Pinpoint the cell where the given text exists, returning its (X, Y) midpoint coordinate. 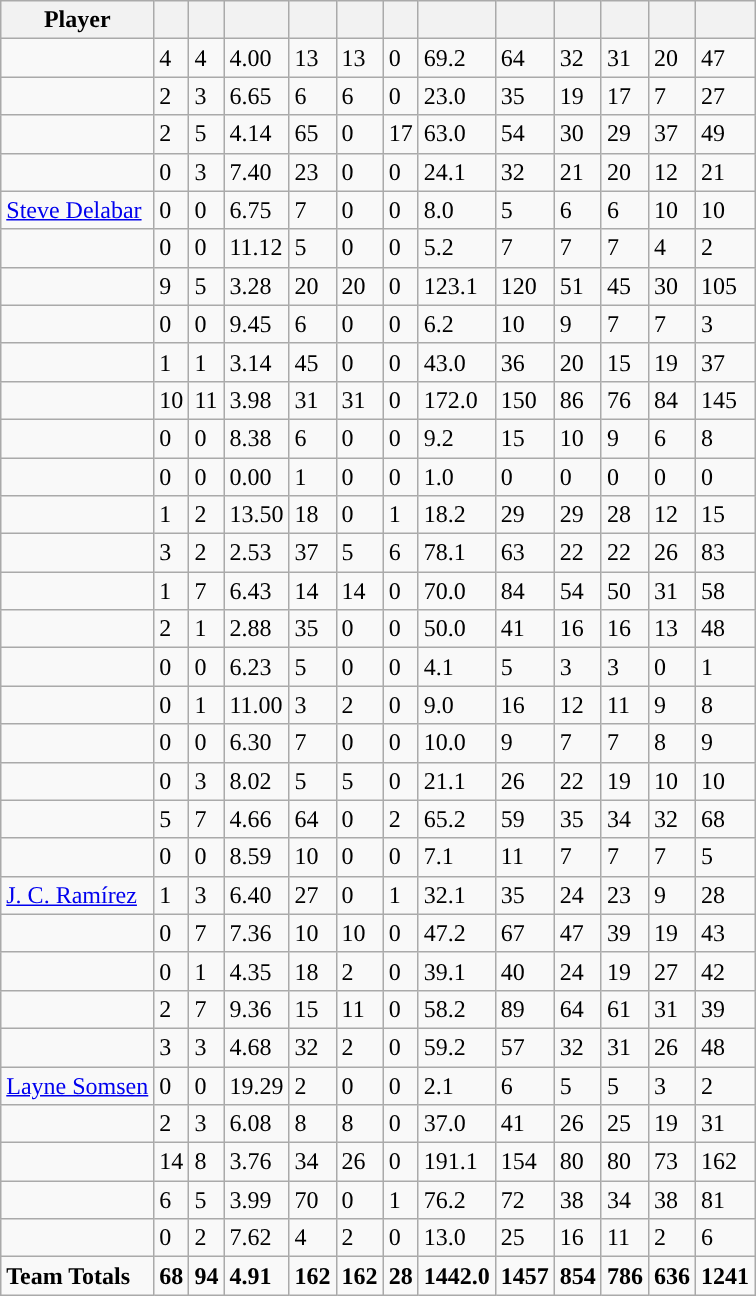
7.36 (256, 933)
72 (524, 1200)
7.62 (256, 1238)
Player (78, 20)
6.65 (256, 96)
76.2 (456, 1200)
86 (578, 400)
4.1 (456, 667)
1442.0 (456, 1276)
65 (312, 134)
1457 (524, 1276)
2.1 (456, 1085)
32.1 (456, 895)
4.91 (256, 1276)
23.0 (456, 96)
47.2 (456, 933)
49 (724, 134)
13.0 (456, 1238)
11.00 (256, 705)
61 (624, 1009)
4.35 (256, 971)
78.1 (456, 553)
63.0 (456, 134)
69.2 (456, 58)
59.2 (456, 1047)
9.2 (456, 438)
21.1 (456, 781)
123.1 (456, 286)
786 (624, 1276)
0.00 (256, 477)
70 (312, 1200)
58 (724, 591)
1241 (724, 1276)
51 (578, 286)
8.0 (456, 210)
89 (524, 1009)
63 (524, 553)
94 (206, 1276)
6.2 (456, 324)
636 (672, 1276)
13.50 (256, 515)
105 (724, 286)
73 (672, 1162)
81 (724, 1200)
36 (524, 362)
172.0 (456, 400)
57 (524, 1047)
120 (524, 286)
Layne Somsen (78, 1085)
854 (578, 1276)
5.2 (456, 248)
50 (624, 591)
6.43 (256, 591)
4.66 (256, 819)
2.88 (256, 629)
8.38 (256, 438)
6.30 (256, 743)
6.08 (256, 1124)
6.75 (256, 210)
24.1 (456, 172)
10.0 (456, 743)
1.0 (456, 477)
4.00 (256, 58)
83 (724, 553)
8.59 (256, 857)
37.0 (456, 1124)
191.1 (456, 1162)
3.98 (256, 400)
8.02 (256, 781)
70.0 (456, 591)
58.2 (456, 1009)
4.68 (256, 1047)
65.2 (456, 819)
42 (724, 971)
Team Totals (78, 1276)
67 (524, 933)
4.14 (256, 134)
6.23 (256, 667)
39.1 (456, 971)
7.40 (256, 172)
2.53 (256, 553)
59 (524, 819)
3.99 (256, 1200)
3.76 (256, 1162)
3.14 (256, 362)
6.40 (256, 895)
76 (624, 400)
50.0 (456, 629)
9.36 (256, 1009)
7.1 (456, 857)
145 (724, 400)
3.28 (256, 286)
18.2 (456, 515)
19.29 (256, 1085)
43.0 (456, 362)
40 (524, 971)
9.0 (456, 705)
154 (524, 1162)
150 (524, 400)
J. C. Ramírez (78, 895)
9.45 (256, 324)
43 (724, 933)
11.12 (256, 248)
Steve Delabar (78, 210)
